Return the [x, y] coordinate for the center point of the cell that contains the specified text.  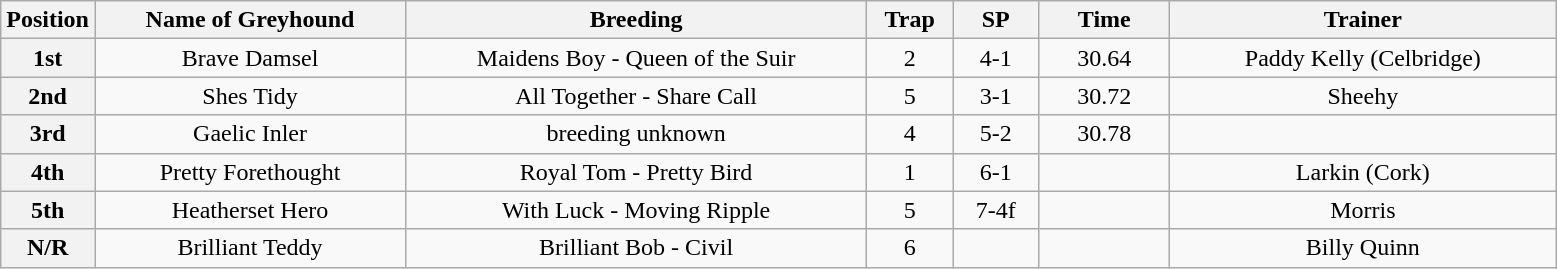
Larkin (Cork) [1363, 172]
Sheehy [1363, 96]
30.72 [1104, 96]
5th [48, 210]
Maidens Boy - Queen of the Suir [636, 58]
Shes Tidy [250, 96]
3-1 [996, 96]
Breeding [636, 20]
1 [910, 172]
All Together - Share Call [636, 96]
Gaelic Inler [250, 134]
2nd [48, 96]
Trainer [1363, 20]
Morris [1363, 210]
6 [910, 248]
4th [48, 172]
5-2 [996, 134]
Paddy Kelly (Celbridge) [1363, 58]
breeding unknown [636, 134]
6-1 [996, 172]
7-4f [996, 210]
Position [48, 20]
Name of Greyhound [250, 20]
4-1 [996, 58]
Billy Quinn [1363, 248]
Trap [910, 20]
30.78 [1104, 134]
With Luck - Moving Ripple [636, 210]
Pretty Forethought [250, 172]
1st [48, 58]
Brave Damsel [250, 58]
SP [996, 20]
4 [910, 134]
Heatherset Hero [250, 210]
Royal Tom - Pretty Bird [636, 172]
N/R [48, 248]
30.64 [1104, 58]
Brilliant Bob - Civil [636, 248]
Brilliant Teddy [250, 248]
Time [1104, 20]
3rd [48, 134]
2 [910, 58]
